From the cell containing the given text, extract its center point as [x, y] coordinate. 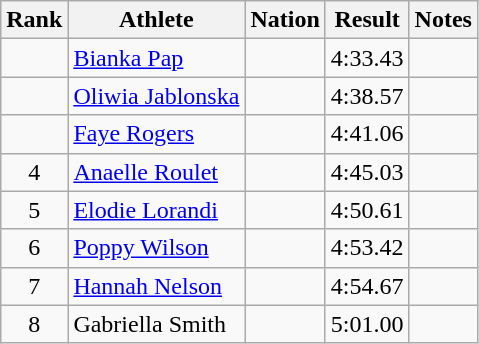
Bianka Pap [156, 58]
Gabriella Smith [156, 324]
Notes [443, 20]
Athlete [156, 20]
Rank [34, 20]
4:45.03 [367, 172]
Oliwia Jablonska [156, 96]
Poppy Wilson [156, 248]
4:38.57 [367, 96]
4:54.67 [367, 286]
Anaelle Roulet [156, 172]
4:41.06 [367, 134]
Result [367, 20]
5:01.00 [367, 324]
7 [34, 286]
4:53.42 [367, 248]
8 [34, 324]
Hannah Nelson [156, 286]
6 [34, 248]
5 [34, 210]
4:33.43 [367, 58]
Faye Rogers [156, 134]
4 [34, 172]
Nation [285, 20]
Elodie Lorandi [156, 210]
4:50.61 [367, 210]
